From the cell containing the given text, extract its center point as [X, Y] coordinate. 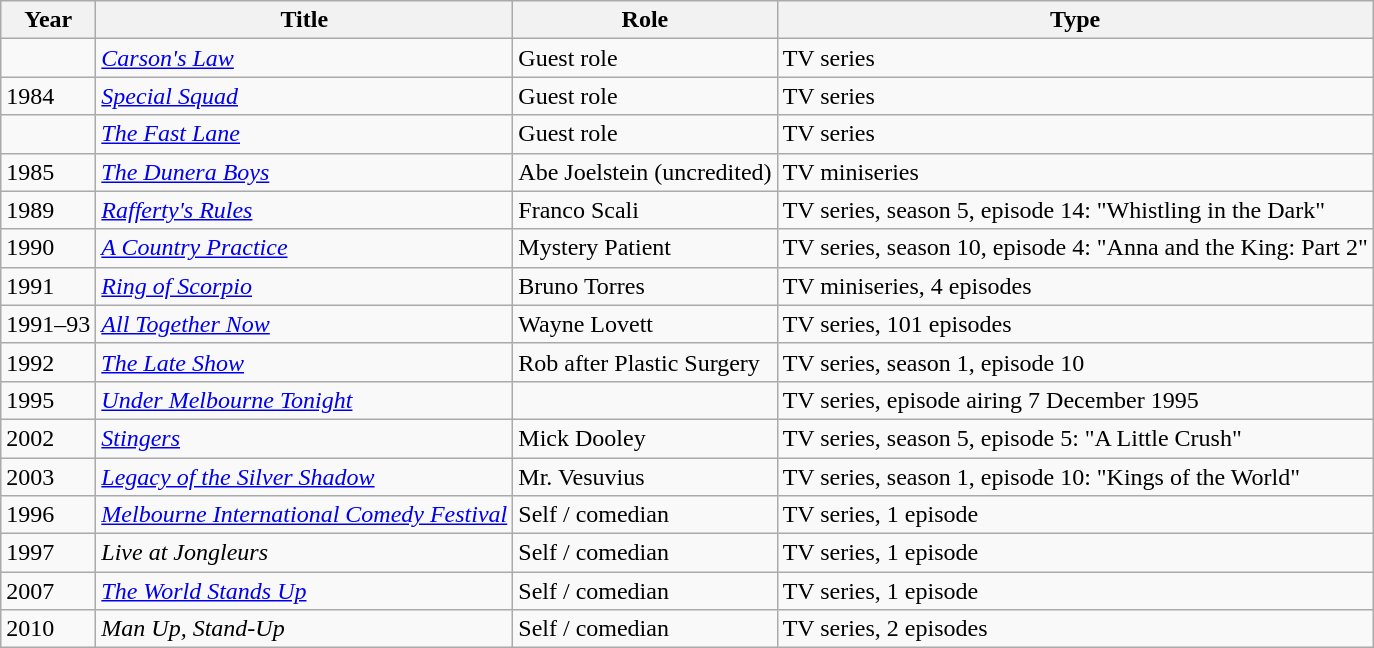
2007 [48, 591]
TV series, episode airing 7 December 1995 [1075, 400]
Bruno Torres [645, 286]
Special Squad [304, 96]
Rob after Plastic Surgery [645, 362]
Legacy of the Silver Shadow [304, 477]
TV series, season 10, episode 4: "Anna and the King: Part 2" [1075, 248]
A Country Practice [304, 248]
TV miniseries [1075, 172]
Ring of Scorpio [304, 286]
1985 [48, 172]
Stingers [304, 438]
The Dunera Boys [304, 172]
TV series, 101 episodes [1075, 324]
Year [48, 20]
2010 [48, 629]
Mystery Patient [645, 248]
1996 [48, 515]
Role [645, 20]
TV series, season 1, episode 10: "Kings of the World" [1075, 477]
1991 [48, 286]
TV series, season 1, episode 10 [1075, 362]
Live at Jongleurs [304, 553]
Title [304, 20]
The Fast Lane [304, 134]
1995 [48, 400]
TV miniseries, 4 episodes [1075, 286]
1990 [48, 248]
1984 [48, 96]
Type [1075, 20]
The World Stands Up [304, 591]
Franco Scali [645, 210]
TV series, season 5, episode 14: "Whistling in the Dark" [1075, 210]
Man Up, Stand-Up [304, 629]
Rafferty's Rules [304, 210]
The Late Show [304, 362]
Mr. Vesuvius [645, 477]
Abe Joelstein (uncredited) [645, 172]
TV series, 2 episodes [1075, 629]
Carson's Law [304, 58]
2003 [48, 477]
Wayne Lovett [645, 324]
1997 [48, 553]
All Together Now [304, 324]
Melbourne International Comedy Festival [304, 515]
1991–93 [48, 324]
1989 [48, 210]
TV series, season 5, episode 5: "A Little Crush" [1075, 438]
Under Melbourne Tonight [304, 400]
2002 [48, 438]
1992 [48, 362]
Mick Dooley [645, 438]
